Pinpoint the cell where the given text exists, returning its [X, Y] midpoint coordinate. 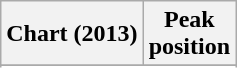
Chart (2013) [72, 34]
Peak position [189, 34]
